Pinpoint the cell where the given text exists, returning its (X, Y) midpoint coordinate. 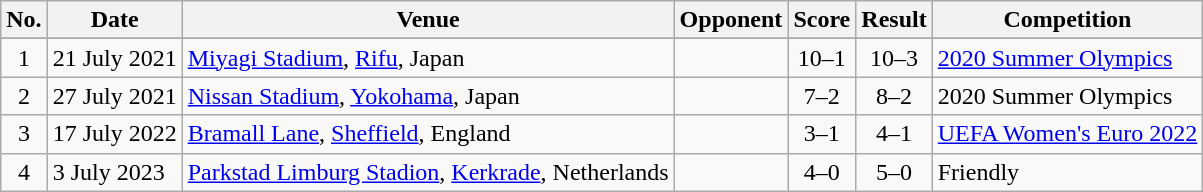
Friendly (1068, 172)
3 July 2023 (114, 172)
4 (24, 172)
10–3 (894, 58)
No. (24, 20)
4–1 (894, 134)
1 (24, 58)
27 July 2021 (114, 96)
Opponent (731, 20)
21 July 2021 (114, 58)
Bramall Lane, Sheffield, England (428, 134)
Parkstad Limburg Stadion, Kerkrade, Netherlands (428, 172)
3 (24, 134)
Venue (428, 20)
3–1 (822, 134)
5–0 (894, 172)
Score (822, 20)
Nissan Stadium, Yokohama, Japan (428, 96)
10–1 (822, 58)
Result (894, 20)
8–2 (894, 96)
Date (114, 20)
17 July 2022 (114, 134)
Competition (1068, 20)
4–0 (822, 172)
2 (24, 96)
Miyagi Stadium, Rifu, Japan (428, 58)
UEFA Women's Euro 2022 (1068, 134)
7–2 (822, 96)
